Find where the given text appears and provide that cell's center as (x, y) coordinate. 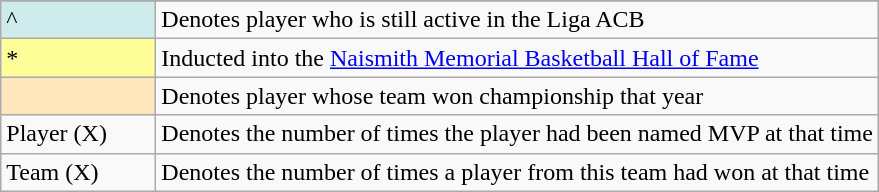
Denotes the number of times the player had been named MVP at that time (518, 134)
Player (X) (78, 134)
Team (X) (78, 172)
Inducted into the Naismith Memorial Basketball Hall of Fame (518, 58)
* (78, 58)
Denotes player whose team won championship that year (518, 96)
^ (78, 20)
Denotes the number of times a player from this team had won at that time (518, 172)
Denotes player who is still active in the Liga ACB (518, 20)
